Locate the cell with the specified text and output its (x, y) center coordinate. 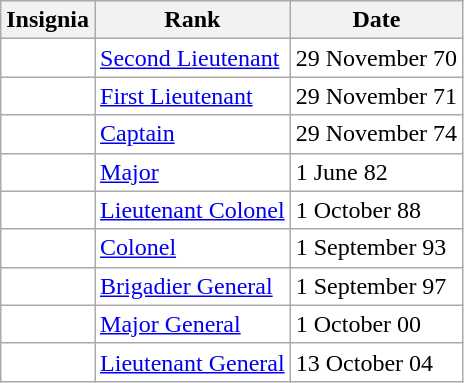
1 September 93 (376, 248)
Lieutenant Colonel (193, 210)
1 October 88 (376, 210)
29 November 70 (376, 58)
Insignia (48, 20)
1 October 00 (376, 324)
Brigadier General (193, 286)
Date (376, 20)
1 June 82 (376, 172)
Second Lieutenant (193, 58)
Major (193, 172)
Major General (193, 324)
Colonel (193, 248)
29 November 74 (376, 134)
13 October 04 (376, 362)
Lieutenant General (193, 362)
Rank (193, 20)
29 November 71 (376, 96)
First Lieutenant (193, 96)
1 September 97 (376, 286)
Captain (193, 134)
